Search for the cell housing the specified text and yield its (X, Y) center coordinate. 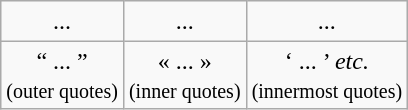
“ ... ” (outer quotes) (62, 76)
« ... » (inner quotes) (184, 76)
‘ ... ’ etc. (innermost quotes) (327, 76)
